From the cell containing the given text, extract its center point as (X, Y) coordinate. 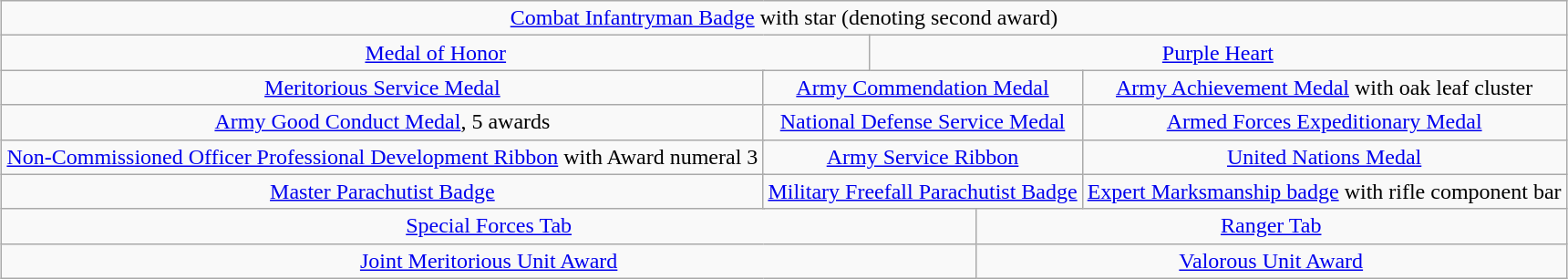
Master Parachutist Badge (383, 191)
National Defense Service Medal (923, 122)
Medal of Honor (436, 53)
Purple Heart (1218, 53)
Army Service Ribbon (923, 157)
Military Freefall Parachutist Badge (923, 191)
Non-Commissioned Officer Professional Development Ribbon with Award numeral 3 (383, 157)
Combat Infantryman Badge with star (denoting second award) (784, 18)
Meritorious Service Medal (383, 88)
Army Achievement Medal with oak leaf cluster (1324, 88)
Joint Meritorious Unit Award (489, 261)
Expert Marksmanship badge with rifle component bar (1324, 191)
United Nations Medal (1324, 157)
Special Forces Tab (489, 226)
Valorous Unit Award (1271, 261)
Army Commendation Medal (923, 88)
Army Good Conduct Medal, 5 awards (383, 122)
Ranger Tab (1271, 226)
Armed Forces Expeditionary Medal (1324, 122)
